For the text-containing cell, return its midpoint in (x, y) coordinate format. 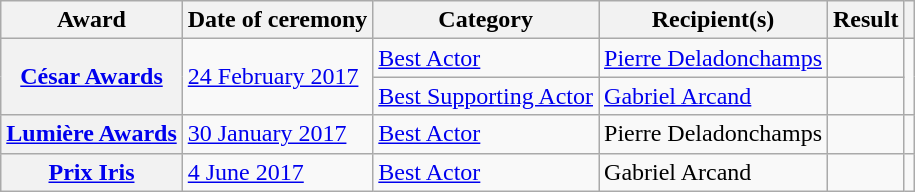
César Awards (92, 77)
Prix Iris (92, 172)
30 January 2017 (278, 134)
Recipient(s) (714, 20)
Result (866, 20)
Date of ceremony (278, 20)
Category (486, 20)
Award (92, 20)
Best Supporting Actor (486, 96)
4 June 2017 (278, 172)
Lumière Awards (92, 134)
24 February 2017 (278, 77)
